For the text-containing cell, return its midpoint in (X, Y) coordinate format. 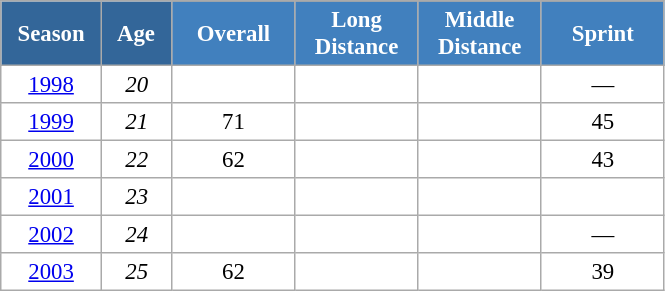
Sprint (602, 34)
23 (136, 197)
62 (234, 160)
2002 (52, 235)
2000 (52, 160)
Overall (234, 34)
21 (136, 122)
Middle Distance (480, 34)
24 (136, 235)
1998 (52, 85)
1999 (52, 122)
45 (602, 122)
2001 (52, 197)
Long Distance (356, 34)
Age (136, 34)
43 (602, 160)
Season (52, 34)
20 (136, 85)
22 (136, 160)
71 (234, 122)
